Return (X, Y) of the center of cell containing provided text 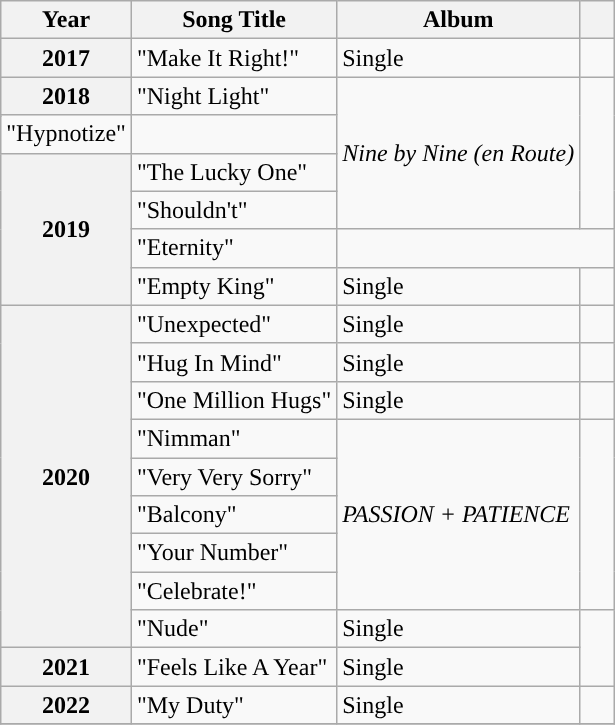
"Hug In Mind" (234, 362)
"The Lucky One" (234, 172)
"My Duty" (234, 705)
"Nimman" (234, 438)
Year (66, 20)
PASSION + PATIENCE (458, 514)
"Your Number" (234, 553)
"Eternity" (234, 248)
"Unexpected" (234, 324)
2020 (66, 476)
"Shouldn't" (234, 210)
"One Million Hugs" (234, 400)
2021 (66, 667)
"Nude" (234, 629)
2022 (66, 705)
2017 (66, 58)
"Night Light" (234, 96)
2018 (66, 96)
Album (458, 20)
Nine by Nine (en Route) (458, 153)
"Feels Like A Year" (234, 667)
"Balcony" (234, 515)
Song Title (234, 20)
"Make It Right!" (234, 58)
"Hypnotize" (66, 134)
"Celebrate!" (234, 591)
2019 (66, 229)
"Very Very Sorry" (234, 477)
"Empty King" (234, 286)
